Find where the given text appears and provide that cell's center as (X, Y) coordinate. 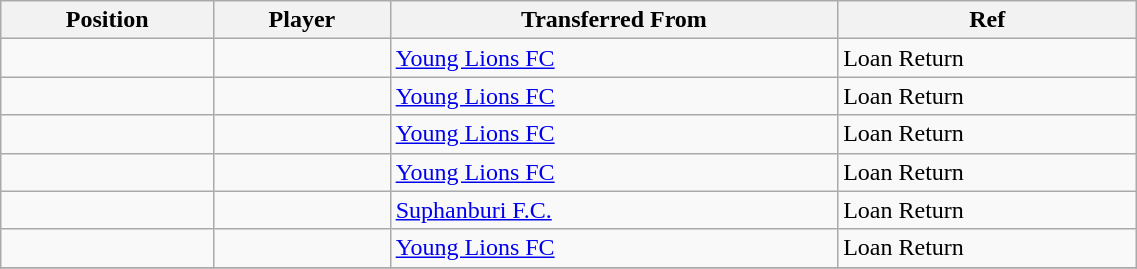
Player (302, 20)
Ref (988, 20)
Position (108, 20)
Suphanburi F.C. (614, 210)
Transferred From (614, 20)
